From the cell containing the given text, extract its center point as [x, y] coordinate. 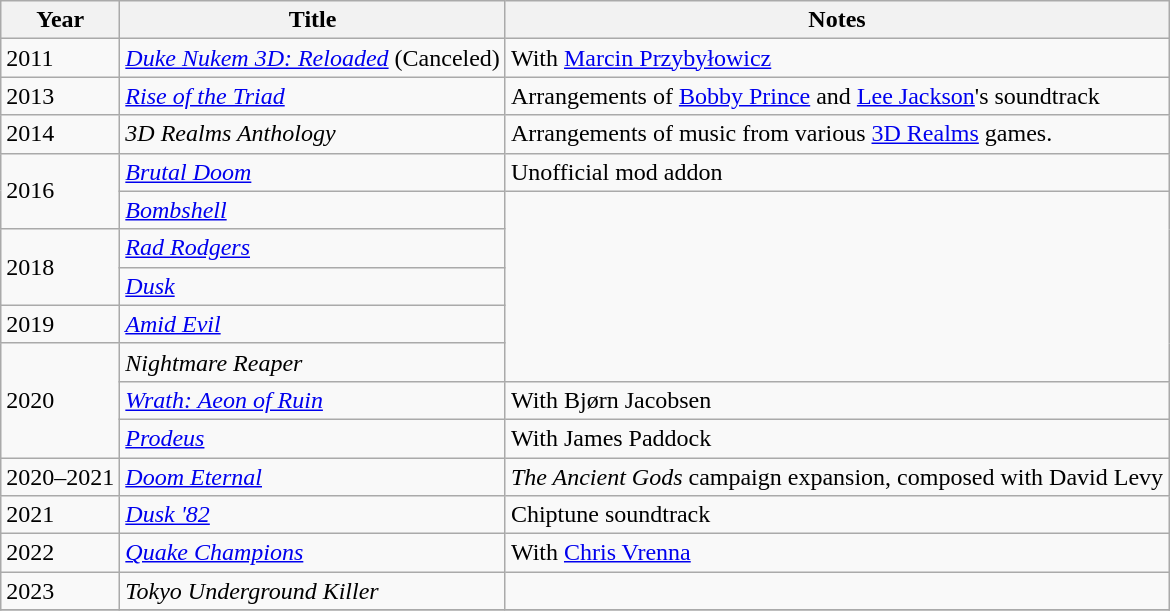
Dusk [313, 286]
Wrath: Aeon of Ruin [313, 400]
2020–2021 [60, 477]
Doom Eternal [313, 477]
Brutal Doom [313, 172]
Year [60, 20]
The Ancient Gods campaign expansion, composed with David Levy [836, 477]
With Bjørn Jacobsen [836, 400]
2023 [60, 591]
2019 [60, 324]
Bombshell [313, 210]
2022 [60, 553]
2018 [60, 267]
2011 [60, 58]
Amid Evil [313, 324]
3D Realms Anthology [313, 134]
2021 [60, 515]
Rise of the Triad [313, 96]
Chiptune soundtrack [836, 515]
Tokyo Underground Killer [313, 591]
2016 [60, 191]
Arrangements of Bobby Prince and Lee Jackson's soundtrack [836, 96]
Notes [836, 20]
Arrangements of music from various 3D Realms games. [836, 134]
2013 [60, 96]
Quake Champions [313, 553]
2014 [60, 134]
Prodeus [313, 438]
With Chris Vrenna [836, 553]
Dusk '82 [313, 515]
Duke Nukem 3D: Reloaded (Canceled) [313, 58]
With James Paddock [836, 438]
2020 [60, 400]
Nightmare Reaper [313, 362]
Unofficial mod addon [836, 172]
With Marcin Przybyłowicz [836, 58]
Rad Rodgers [313, 248]
Title [313, 20]
